Return [x, y] of the center of cell containing provided text 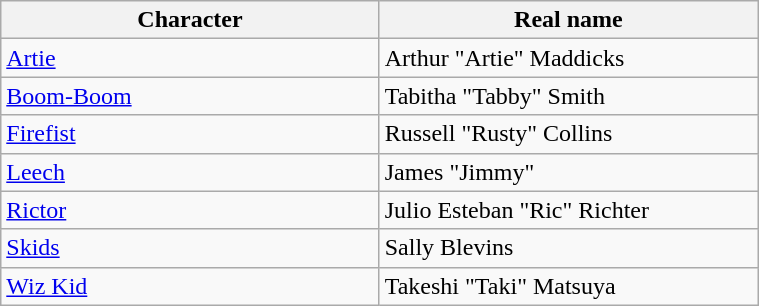
Rictor [190, 210]
Boom-Boom [190, 96]
Wiz Kid [190, 286]
James "Jimmy" [568, 172]
Arthur "Artie" Maddicks [568, 58]
Leech [190, 172]
Artie [190, 58]
Character [190, 20]
Tabitha "Tabby" Smith [568, 96]
Takeshi "Taki" Matsuya [568, 286]
Firefist [190, 134]
Sally Blevins [568, 248]
Real name [568, 20]
Julio Esteban "Ric" Richter [568, 210]
Skids [190, 248]
Russell "Rusty" Collins [568, 134]
